Identify which cell holds the provided text, then report its [x, y] central coordinate. 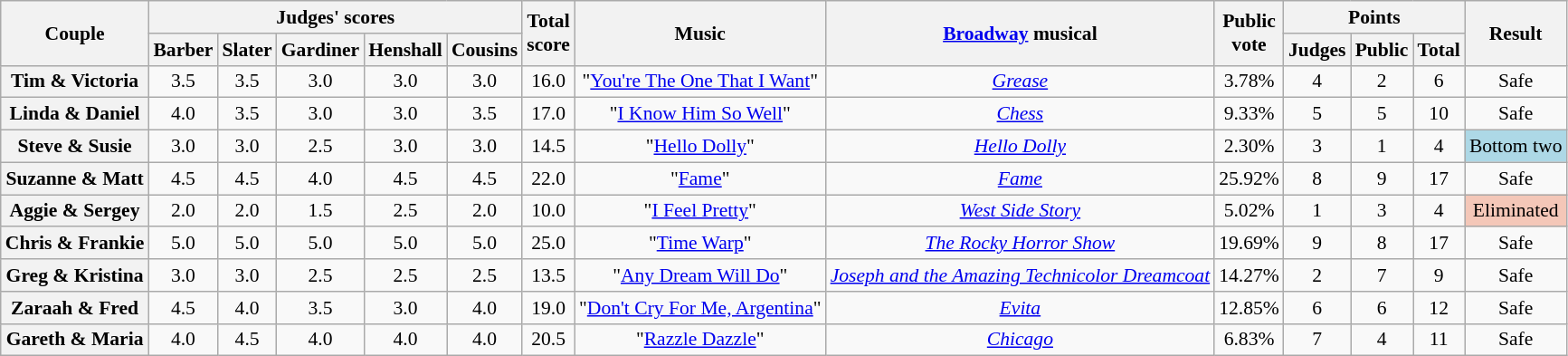
Chess [1021, 114]
Aggie & Sergey [75, 211]
Bottom two [1516, 147]
Judges [1317, 50]
Linda & Daniel [75, 114]
Grease [1021, 82]
11 [1439, 340]
Hello Dolly [1021, 147]
The Rocky Horror Show [1021, 244]
Total [1439, 50]
16.0 [548, 82]
19.69% [1249, 244]
Tim & Victoria [75, 82]
"Fame" [700, 178]
"Any Dream Will Do" [700, 275]
Slater [246, 50]
Chris & Frankie [75, 244]
Result [1516, 33]
Points [1374, 17]
West Side Story [1021, 211]
Judges' scores [335, 17]
Evita [1021, 308]
1.5 [320, 211]
Steve & Susie [75, 147]
Barber [183, 50]
Chicago [1021, 340]
19.0 [548, 308]
Cousins [485, 50]
Music [700, 33]
"Hello Dolly" [700, 147]
"Razzle Dazzle" [700, 340]
"Don't Cry For Me, Argentina" [700, 308]
13.5 [548, 275]
"I Feel Pretty" [700, 211]
10.0 [548, 211]
10 [1439, 114]
25.0 [548, 244]
Gardiner [320, 50]
6.83% [1249, 340]
14.5 [548, 147]
Suzanne & Matt [75, 178]
"Time Warp" [700, 244]
Publicvote [1249, 33]
9.33% [1249, 114]
14.27% [1249, 275]
22.0 [548, 178]
Greg & Kristina [75, 275]
12 [1439, 308]
5.02% [1249, 211]
"I Know Him So Well" [700, 114]
17.0 [548, 114]
Gareth & Maria [75, 340]
25.92% [1249, 178]
Zaraah & Fred [75, 308]
Broadway musical [1021, 33]
Fame [1021, 178]
20.5 [548, 340]
12.85% [1249, 308]
Couple [75, 33]
2.30% [1249, 147]
Joseph and the Amazing Technicolor Dreamcoat [1021, 275]
Henshall [405, 50]
"You're The One That I Want" [700, 82]
Eliminated [1516, 211]
Totalscore [548, 33]
Public [1383, 50]
3.78% [1249, 82]
